Return [X, Y] of the center of cell containing provided text 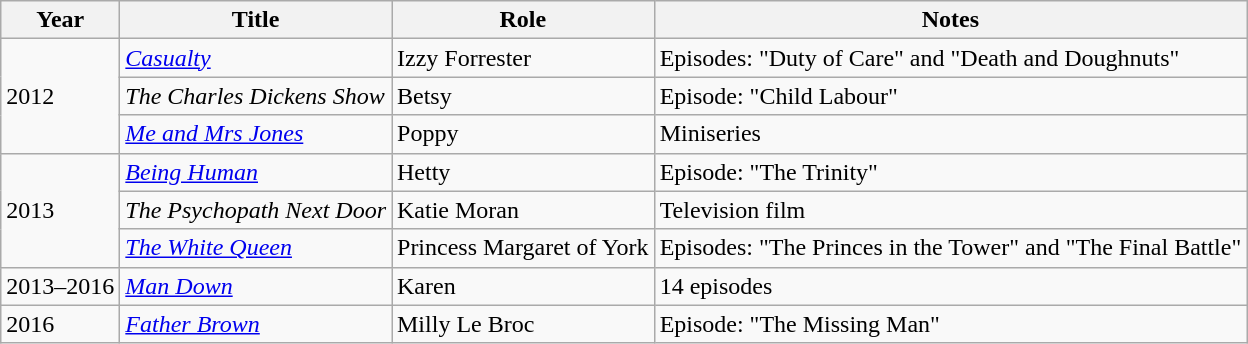
2012 [60, 96]
Karen [524, 286]
The White Queen [256, 248]
The Charles Dickens Show [256, 96]
Miniseries [950, 134]
Episode: "The Missing Man" [950, 324]
Episode: "Child Labour" [950, 96]
2016 [60, 324]
14 episodes [950, 286]
2013 [60, 210]
Role [524, 20]
Betsy [524, 96]
2013–2016 [60, 286]
Hetty [524, 172]
Notes [950, 20]
Poppy [524, 134]
Television film [950, 210]
Father Brown [256, 324]
Man Down [256, 286]
Episode: "The Trinity" [950, 172]
Year [60, 20]
The Psychopath Next Door [256, 210]
Milly Le Broc [524, 324]
Izzy Forrester [524, 58]
Me and Mrs Jones [256, 134]
Episodes: "Duty of Care" and "Death and Doughnuts" [950, 58]
Casualty [256, 58]
Title [256, 20]
Katie Moran [524, 210]
Being Human [256, 172]
Princess Margaret of York [524, 248]
Episodes: "The Princes in the Tower" and "The Final Battle" [950, 248]
